Return the [x, y] coordinate for the center point of the cell that contains the specified text.  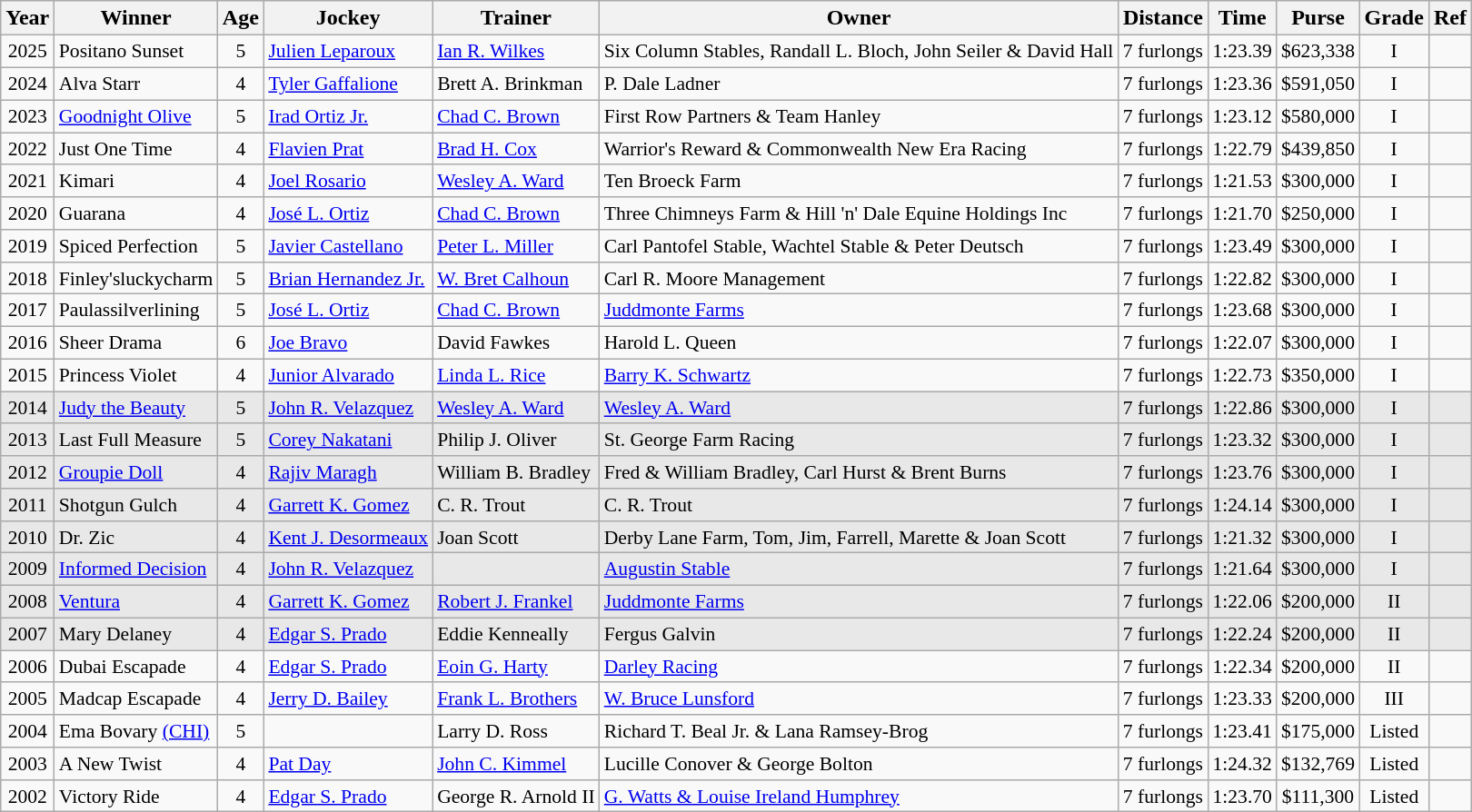
John C. Kimmel [516, 764]
2008 [27, 601]
6 [240, 342]
1:22.07 [1241, 342]
St. George Farm Racing [860, 440]
1:23.68 [1241, 311]
Victory Ride [136, 796]
$580,000 [1318, 116]
Fred & William Bradley, Carl Hurst & Brent Burns [860, 472]
1:21.32 [1241, 537]
1:23.39 [1241, 52]
Eddie Kenneally [516, 634]
Kent J. Desormeaux [348, 537]
1:22.86 [1241, 408]
1:22.06 [1241, 601]
1:23.70 [1241, 796]
Last Full Measure [136, 440]
Informed Decision [136, 569]
2009 [27, 569]
1:22.82 [1241, 278]
2025 [27, 52]
Jockey [348, 18]
Larry D. Ross [516, 731]
2014 [27, 408]
Julien Leparoux [348, 52]
1:24.32 [1241, 764]
2021 [27, 181]
2015 [27, 375]
1:22.34 [1241, 667]
$250,000 [1318, 213]
Rajiv Maragh [348, 472]
Robert J. Frankel [516, 601]
Judy the Beauty [136, 408]
2005 [27, 698]
Ian R. Wilkes [516, 52]
Javier Castellano [348, 246]
P. Dale Ladner [860, 84]
Shotgun Gulch [136, 505]
Fergus Galvin [860, 634]
2013 [27, 440]
Grade [1394, 18]
III [1394, 698]
2011 [27, 505]
Darley Racing [860, 667]
Princess Violet [136, 375]
2004 [27, 731]
Irad Ortiz Jr. [348, 116]
1:22.73 [1241, 375]
2006 [27, 667]
2023 [27, 116]
Just One Time [136, 149]
$132,769 [1318, 764]
2010 [27, 537]
Flavien Prat [348, 149]
Warrior's Reward & Commonwealth New Era Racing [860, 149]
Carl R. Moore Management [860, 278]
Dr. Zic [136, 537]
Winner [136, 18]
Trainer [516, 18]
Ema Bovary (CHI) [136, 731]
1:22.24 [1241, 634]
Guarana [136, 213]
Ten Broeck Farm [860, 181]
2022 [27, 149]
Purse [1318, 18]
2002 [27, 796]
Peter L. Miller [516, 246]
Philip J. Oliver [516, 440]
Harold L. Queen [860, 342]
Corey Nakatani [348, 440]
2019 [27, 246]
2012 [27, 472]
$439,850 [1318, 149]
Joel Rosario [348, 181]
Carl Pantofel Stable, Wachtel Stable & Peter Deutsch [860, 246]
Owner [860, 18]
G. Watts & Louise Ireland Humphrey [860, 796]
2017 [27, 311]
Spiced Perfection [136, 246]
1:23.33 [1241, 698]
Three Chimneys Farm & Hill 'n' Dale Equine Holdings Inc [860, 213]
Derby Lane Farm, Tom, Jim, Farrell, Marette & Joan Scott [860, 537]
William B. Bradley [516, 472]
Paulassilverlining [136, 311]
Mary Delaney [136, 634]
Jerry D. Bailey [348, 698]
1:21.70 [1241, 213]
1:21.64 [1241, 569]
Ventura [136, 601]
2020 [27, 213]
Sheer Drama [136, 342]
1:23.49 [1241, 246]
2024 [27, 84]
Madcap Escapade [136, 698]
$623,338 [1318, 52]
Junior Alvarado [348, 375]
2016 [27, 342]
Eoin G. Harty [516, 667]
Groupie Doll [136, 472]
First Row Partners & Team Hanley [860, 116]
Brett A. Brinkman [516, 84]
Ref [1450, 18]
1:21.53 [1241, 181]
Alva Starr [136, 84]
1:23.41 [1241, 731]
A New Twist [136, 764]
W. Bret Calhoun [516, 278]
George R. Arnold II [516, 796]
Augustin Stable [860, 569]
Richard T. Beal Jr. & Lana Ramsey-Brog [860, 731]
Positano Sunset [136, 52]
Six Column Stables, Randall L. Bloch, John Seiler & David Hall [860, 52]
Tyler Gaffalione [348, 84]
Year [27, 18]
Joe Bravo [348, 342]
Kimari [136, 181]
1:23.12 [1241, 116]
2018 [27, 278]
$591,050 [1318, 84]
Age [240, 18]
1:23.32 [1241, 440]
$350,000 [1318, 375]
Distance [1163, 18]
Time [1241, 18]
W. Bruce Lunsford [860, 698]
Linda L. Rice [516, 375]
1:22.79 [1241, 149]
Barry K. Schwartz [860, 375]
$175,000 [1318, 731]
1:23.76 [1241, 472]
2007 [27, 634]
2003 [27, 764]
Pat Day [348, 764]
Joan Scott [516, 537]
Finley'sluckycharm [136, 278]
Frank L. Brothers [516, 698]
1:23.36 [1241, 84]
$111,300 [1318, 796]
Lucille Conover & George Bolton [860, 764]
Dubai Escapade [136, 667]
Brian Hernandez Jr. [348, 278]
Goodnight Olive [136, 116]
Brad H. Cox [516, 149]
David Fawkes [516, 342]
1:24.14 [1241, 505]
